Find where the given text appears and provide that cell's center as [X, Y] coordinate. 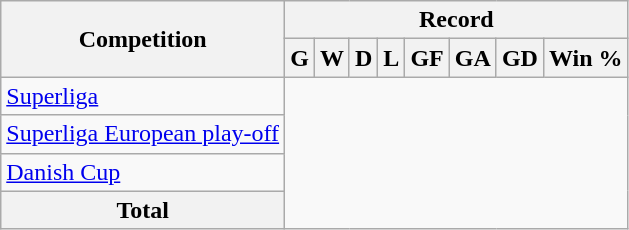
Danish Cup [143, 172]
Superliga [143, 96]
D [363, 58]
Win % [586, 58]
Record [456, 20]
G [300, 58]
GF [427, 58]
L [392, 58]
Superliga European play-off [143, 134]
GA [472, 58]
Competition [143, 39]
W [332, 58]
GD [520, 58]
Total [143, 210]
